Search for the cell housing the specified text and yield its [X, Y] center coordinate. 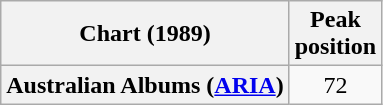
Peakposition [335, 34]
Australian Albums (ARIA) [145, 85]
Chart (1989) [145, 34]
72 [335, 85]
